Detect which cell encompasses the target text, then output its (X, Y) center coordinate. 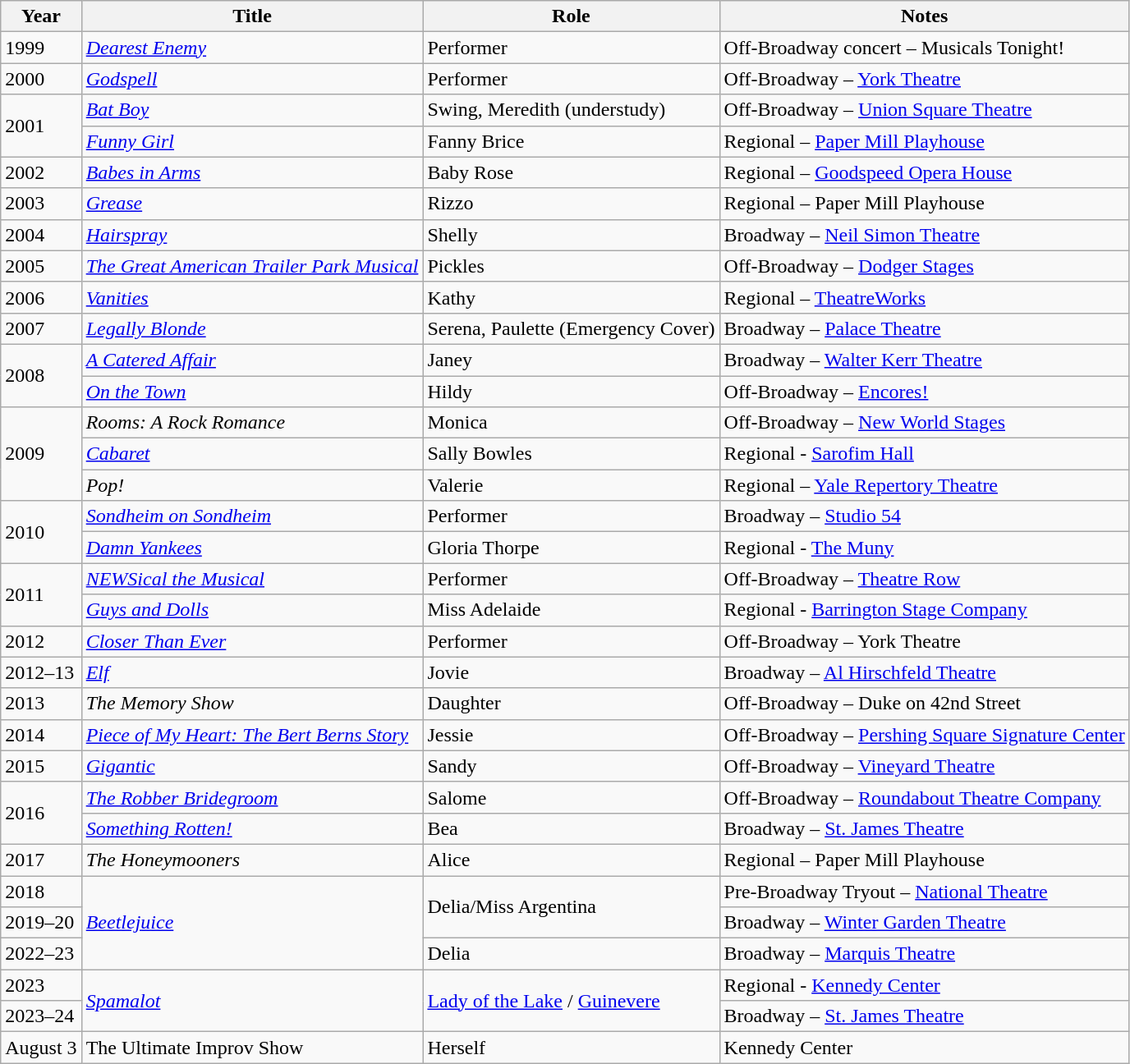
August 3 (41, 1048)
2009 (41, 454)
Vanities (252, 297)
Sally Bowles (572, 454)
Broadway – Palace Theatre (925, 328)
Pickles (572, 266)
2000 (41, 79)
Gloria Thorpe (572, 548)
2012 (41, 641)
2004 (41, 235)
Gigantic (252, 766)
Regional – Yale Repertory Theatre (925, 485)
2018 (41, 891)
Herself (572, 1048)
Serena, Paulette (Emergency Cover) (572, 328)
Closer Than Ever (252, 641)
Something Rotten! (252, 828)
Rooms: A Rock Romance (252, 423)
Broadway – Marquis Theatre (925, 954)
2015 (41, 766)
Dearest Enemy (252, 48)
Notes (925, 16)
A Catered Affair (252, 360)
Jessie (572, 735)
Damn Yankees (252, 548)
2001 (41, 126)
Elf (252, 672)
Year (41, 16)
2008 (41, 375)
Off-Broadway – Encores! (925, 392)
Delia/Miss Argentina (572, 906)
2017 (41, 860)
2016 (41, 813)
Rizzo (572, 204)
2022–23 (41, 954)
2014 (41, 735)
Bea (572, 828)
1999 (41, 48)
Piece of My Heart: The Bert Berns Story (252, 735)
Off-Broadway concert – Musicals Tonight! (925, 48)
Off-Broadway – Duke on 42nd Street (925, 704)
2007 (41, 328)
2012–13 (41, 672)
Sondheim on Sondheim (252, 516)
2023–24 (41, 1016)
Beetlejuice (252, 922)
Shelly (572, 235)
Broadway – Winter Garden Theatre (925, 923)
Swing, Meredith (understudy) (572, 110)
The Honeymooners (252, 860)
Alice (572, 860)
Off-Broadway – Dodger Stages (925, 266)
2013 (41, 704)
2011 (41, 594)
Fanny Brice (572, 141)
Regional – TheatreWorks (925, 297)
Broadway – Al Hirschfeld Theatre (925, 672)
Off-Broadway – Union Square Theatre (925, 110)
Regional - Barrington Stage Company (925, 610)
Pre-Broadway Tryout – National Theatre (925, 891)
2006 (41, 297)
Daughter (572, 704)
Funny Girl (252, 141)
Babes in Arms (252, 172)
Off-Broadway – Pershing Square Signature Center (925, 735)
2003 (41, 204)
Broadway – Studio 54 (925, 516)
The Great American Trailer Park Musical (252, 266)
Pop! (252, 485)
Jovie (572, 672)
2002 (41, 172)
Broadway – Walter Kerr Theatre (925, 360)
Godspell (252, 79)
Miss Adelaide (572, 610)
Regional - Sarofim Hall (925, 454)
Kennedy Center (925, 1048)
Lady of the Lake / Guinevere (572, 1001)
Off-Broadway – Roundabout Theatre Company (925, 797)
The Memory Show (252, 704)
Off-Broadway – New World Stages (925, 423)
The Robber Bridegroom (252, 797)
Grease (252, 204)
Title (252, 16)
Janey (572, 360)
2019–20 (41, 923)
Spamalot (252, 1001)
Legally Blonde (252, 328)
NEWSical the Musical (252, 579)
2005 (41, 266)
Guys and Dolls (252, 610)
Broadway – Neil Simon Theatre (925, 235)
Baby Rose (572, 172)
Bat Boy (252, 110)
Regional - The Muny (925, 548)
2023 (41, 985)
Delia (572, 954)
Off-Broadway – Vineyard Theatre (925, 766)
Off-Broadway – Theatre Row (925, 579)
Salome (572, 797)
Regional – Goodspeed Opera House (925, 172)
Role (572, 16)
Sandy (572, 766)
Hildy (572, 392)
Monica (572, 423)
Hairspray (252, 235)
Kathy (572, 297)
2010 (41, 532)
On the Town (252, 392)
Regional - Kennedy Center (925, 985)
The Ultimate Improv Show (252, 1048)
Valerie (572, 485)
Cabaret (252, 454)
